Output the [X, Y] coordinate of the center of the cell containing the given text.  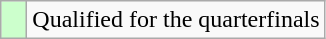
Qualified for the quarterfinals [176, 20]
